Find where the given text appears and provide that cell's center as [X, Y] coordinate. 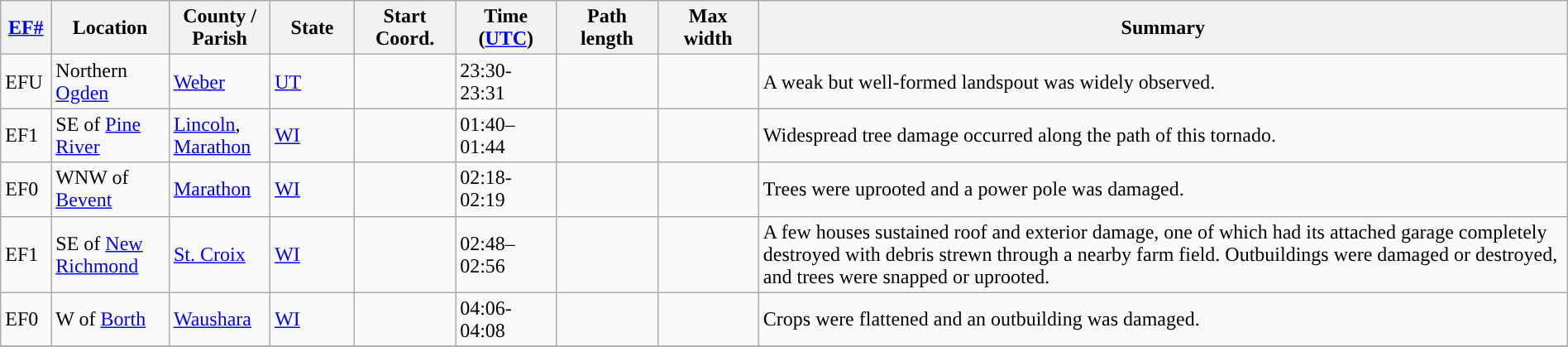
UT [313, 81]
SE of Pine River [111, 136]
EF# [26, 28]
SE of New Richmond [111, 254]
Lincoln, Marathon [219, 136]
St. Croix [219, 254]
Northern Ogden [111, 81]
A weak but well-formed landspout was widely observed. [1163, 81]
Start Coord. [404, 28]
Widespread tree damage occurred along the path of this tornado. [1163, 136]
02:18-02:19 [506, 189]
04:06-04:08 [506, 320]
02:48–02:56 [506, 254]
Crops were flattened and an outbuilding was damaged. [1163, 320]
Path length [607, 28]
Max width [708, 28]
Time (UTC) [506, 28]
Marathon [219, 189]
Weber [219, 81]
Waushara [219, 320]
Trees were uprooted and a power pole was damaged. [1163, 189]
EFU [26, 81]
County / Parish [219, 28]
01:40–01:44 [506, 136]
State [313, 28]
Summary [1163, 28]
23:30-23:31 [506, 81]
Location [111, 28]
W of Borth [111, 320]
WNW of Bevent [111, 189]
